Output the (x, y) coordinate of the center of the cell containing the given text.  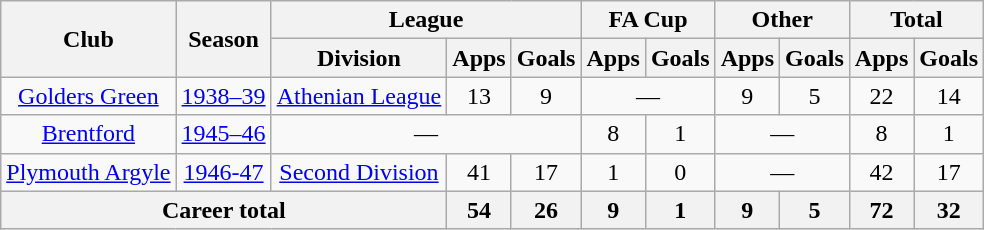
1946-47 (224, 172)
41 (479, 172)
FA Cup (648, 20)
League (426, 20)
Brentford (88, 134)
32 (949, 210)
Career total (224, 210)
22 (881, 96)
54 (479, 210)
Club (88, 39)
Other (782, 20)
Season (224, 39)
42 (881, 172)
Athenian League (359, 96)
Division (359, 58)
Total (916, 20)
0 (680, 172)
1938–39 (224, 96)
Second Division (359, 172)
1945–46 (224, 134)
14 (949, 96)
Plymouth Argyle (88, 172)
Golders Green (88, 96)
26 (546, 210)
13 (479, 96)
72 (881, 210)
